Provide the (x, y) coordinate of the cell's center where the given text is located.  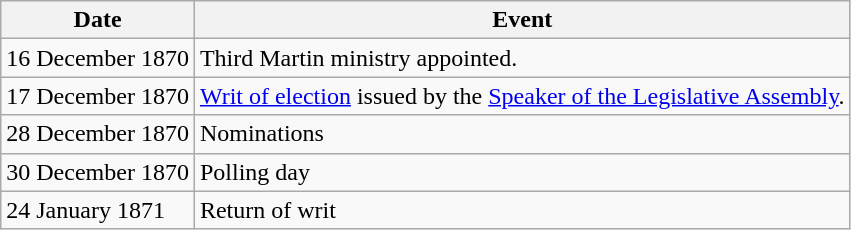
Polling day (522, 172)
Writ of election issued by the Speaker of the Legislative Assembly. (522, 96)
16 December 1870 (98, 58)
Return of writ (522, 210)
Third Martin ministry appointed. (522, 58)
Date (98, 20)
Event (522, 20)
Nominations (522, 134)
17 December 1870 (98, 96)
30 December 1870 (98, 172)
28 December 1870 (98, 134)
24 January 1871 (98, 210)
